Pinpoint the cell where the given text exists, returning its [X, Y] midpoint coordinate. 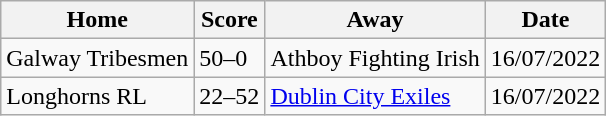
Date [545, 20]
Galway Tribesmen [98, 58]
Longhorns RL [98, 96]
Away [375, 20]
Home [98, 20]
Athboy Fighting Irish [375, 58]
Score [230, 20]
Dublin City Exiles [375, 96]
22–52 [230, 96]
50–0 [230, 58]
